Pinpoint the cell where the given text exists, returning its [X, Y] midpoint coordinate. 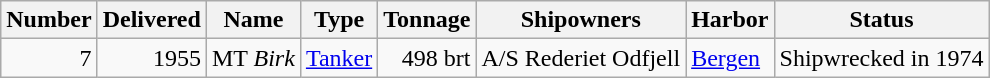
1955 [152, 58]
7 [49, 58]
A/S Rederiet Odfjell [581, 58]
Delivered [152, 20]
Type [338, 20]
Shipowners [581, 20]
Tonnage [427, 20]
Harbor [730, 20]
MT Birk [253, 58]
Tanker [338, 58]
Name [253, 20]
Number [49, 20]
Shipwrecked in 1974 [882, 58]
498 brt [427, 58]
Bergen [730, 58]
Status [882, 20]
